Extract the (x, y) coordinate from the center of the cell holding the provided text.  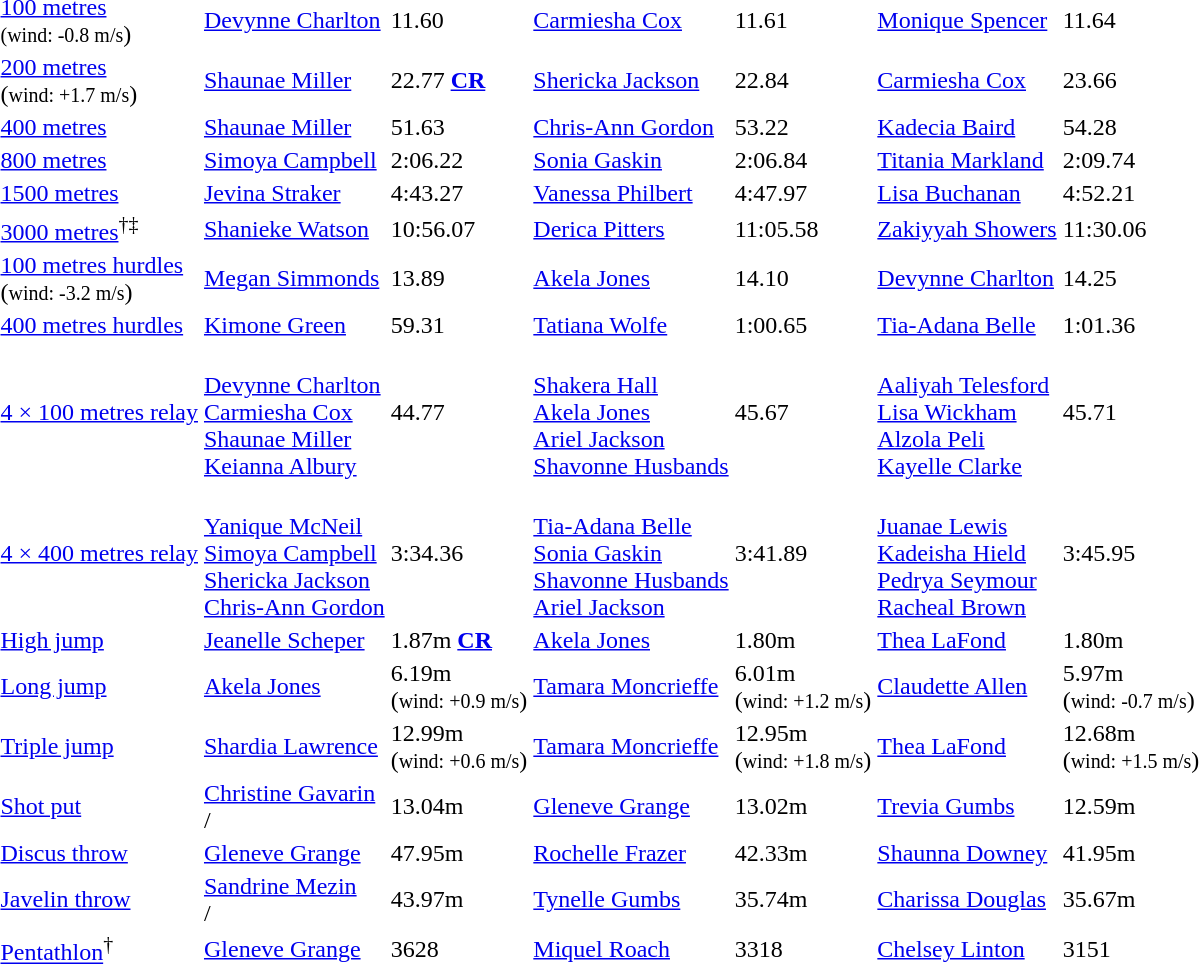
Tia-Adana Belle (967, 325)
Jevina Straker (294, 193)
3:34.36 (459, 553)
Devynne Charlton Carmiesha Cox Shaunae Miller Keianna Albury (294, 412)
Tia-Adana Belle Sonia Gaskin Shavonne Husbands Ariel Jackson (631, 553)
Devynne Charlton (967, 278)
Shericka Jackson (631, 80)
Charissa Douglas (967, 900)
Kimone Green (294, 325)
Derica Pitters (631, 229)
Yanique McNeil Simoya Campbell Shericka Jackson Chris-Ann Gordon (294, 553)
12.99m (wind: +0.6 m/s) (459, 746)
4:43.27 (459, 193)
47.95m (459, 853)
Sonia Gaskin (631, 160)
Carmiesha Cox (967, 80)
Lisa Buchanan (967, 193)
Shakera Hall Akela Jones Ariel Jackson Shavonne Husbands (631, 412)
Juanae Lewis Kadeisha Hield Pedrya Seymour Racheal Brown (967, 553)
59.31 (459, 325)
Rochelle Frazer (631, 853)
22.84 (803, 80)
14.10 (803, 278)
13.89 (459, 278)
Chris-Ann Gordon (631, 127)
Shaunna Downey (967, 853)
53.22 (803, 127)
Simoya Campbell (294, 160)
45.67 (803, 412)
6.01m (wind: +1.2 m/s) (803, 686)
Vanessa Philbert (631, 193)
11:05.58 (803, 229)
4:47.97 (803, 193)
13.04m (459, 806)
Claudette Allen (967, 686)
Shanieke Watson (294, 229)
Sandrine Mezin / (294, 900)
1.80m (803, 640)
Shardia Lawrence (294, 746)
Jeanelle Scheper (294, 640)
2:06.22 (459, 160)
44.77 (459, 412)
Tatiana Wolfe (631, 325)
Aaliyah Telesford Lisa Wickham Alzola Peli Kayelle Clarke (967, 412)
Tynelle Gumbs (631, 900)
1:00.65 (803, 325)
Kadecia Baird (967, 127)
Trevia Gumbs (967, 806)
22.77 CR (459, 80)
Zakiyyah Showers (967, 229)
10:56.07 (459, 229)
43.97m (459, 900)
6.19m (wind: +0.9 m/s) (459, 686)
42.33m (803, 853)
Christine Gavarin / (294, 806)
3:41.89 (803, 553)
Megan Simmonds (294, 278)
1.87m CR (459, 640)
13.02m (803, 806)
51.63 (459, 127)
12.95m (wind: +1.8 m/s) (803, 746)
2:06.84 (803, 160)
Titania Markland (967, 160)
35.74m (803, 900)
